Provide the [X, Y] coordinate of the cell's center where the given text is located.  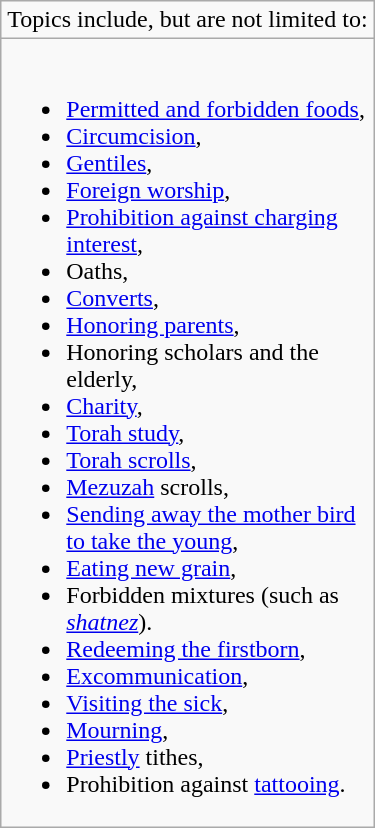
Topics include, but are not limited to: [188, 20]
